Search for the cell housing the specified text and yield its [x, y] center coordinate. 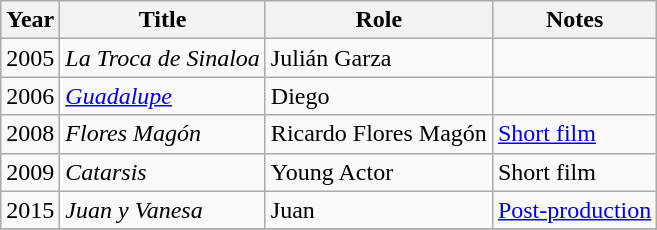
2005 [30, 58]
La Troca de Sinaloa [163, 58]
Juan y Vanesa [163, 210]
Juan [378, 210]
2009 [30, 172]
Year [30, 20]
Role [378, 20]
Post-production [574, 210]
Ricardo Flores Magón [378, 134]
Title [163, 20]
Flores Magón [163, 134]
2015 [30, 210]
Catarsis [163, 172]
Young Actor [378, 172]
Julián Garza [378, 58]
Guadalupe [163, 96]
2006 [30, 96]
Diego [378, 96]
Notes [574, 20]
2008 [30, 134]
